Determine the [X, Y] coordinate at the center of the cell enclosing the given text.  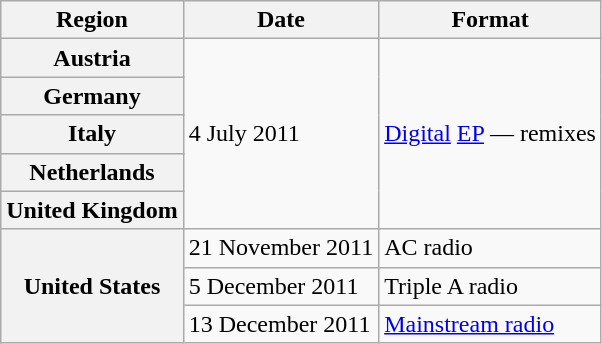
Netherlands [92, 172]
Digital EP — remixes [490, 134]
United Kingdom [92, 210]
Austria [92, 58]
AC radio [490, 248]
Germany [92, 96]
Region [92, 20]
21 November 2011 [280, 248]
4 July 2011 [280, 134]
5 December 2011 [280, 286]
Mainstream radio [490, 324]
13 December 2011 [280, 324]
Italy [92, 134]
Triple A radio [490, 286]
Format [490, 20]
United States [92, 286]
Date [280, 20]
